For the text-containing cell, return its midpoint in [X, Y] coordinate format. 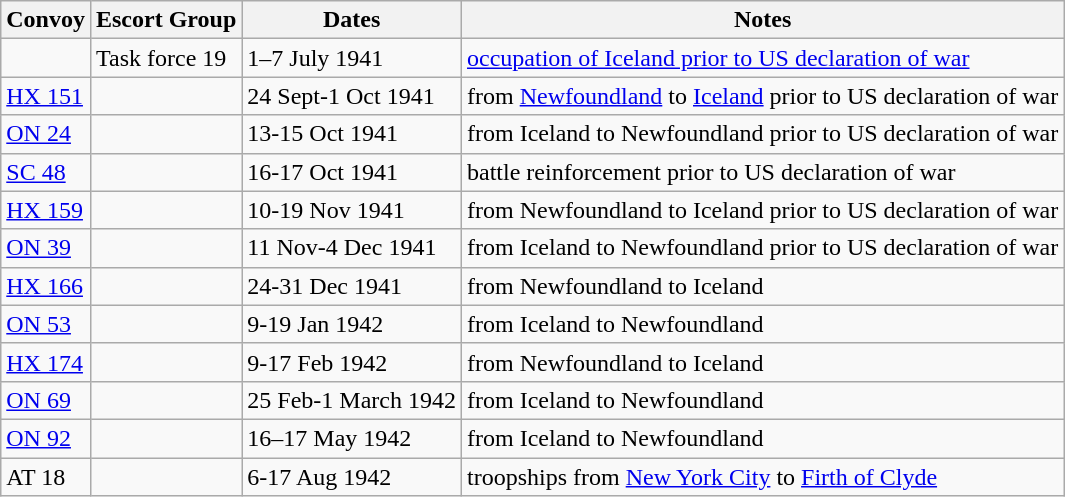
16–17 May 1942 [352, 438]
AT 18 [46, 477]
HX 159 [46, 210]
battle reinforcement prior to US declaration of war [762, 172]
Notes [762, 20]
11 Nov-4 Dec 1941 [352, 248]
24-31 Dec 1941 [352, 286]
25 Feb-1 March 1942 [352, 400]
13-15 Oct 1941 [352, 134]
ON 53 [46, 324]
Dates [352, 20]
troopships from New York City to Firth of Clyde [762, 477]
1–7 July 1941 [352, 58]
HX 151 [46, 96]
Escort Group [166, 20]
24 Sept-1 Oct 1941 [352, 96]
Task force 19 [166, 58]
ON 69 [46, 400]
6-17 Aug 1942 [352, 477]
10-19 Nov 1941 [352, 210]
9-19 Jan 1942 [352, 324]
SC 48 [46, 172]
ON 92 [46, 438]
HX 166 [46, 286]
16-17 Oct 1941 [352, 172]
ON 39 [46, 248]
9-17 Feb 1942 [352, 362]
ON 24 [46, 134]
HX 174 [46, 362]
occupation of Iceland prior to US declaration of war [762, 58]
Convoy [46, 20]
